Output the (X, Y) coordinate of the center of the cell containing the given text.  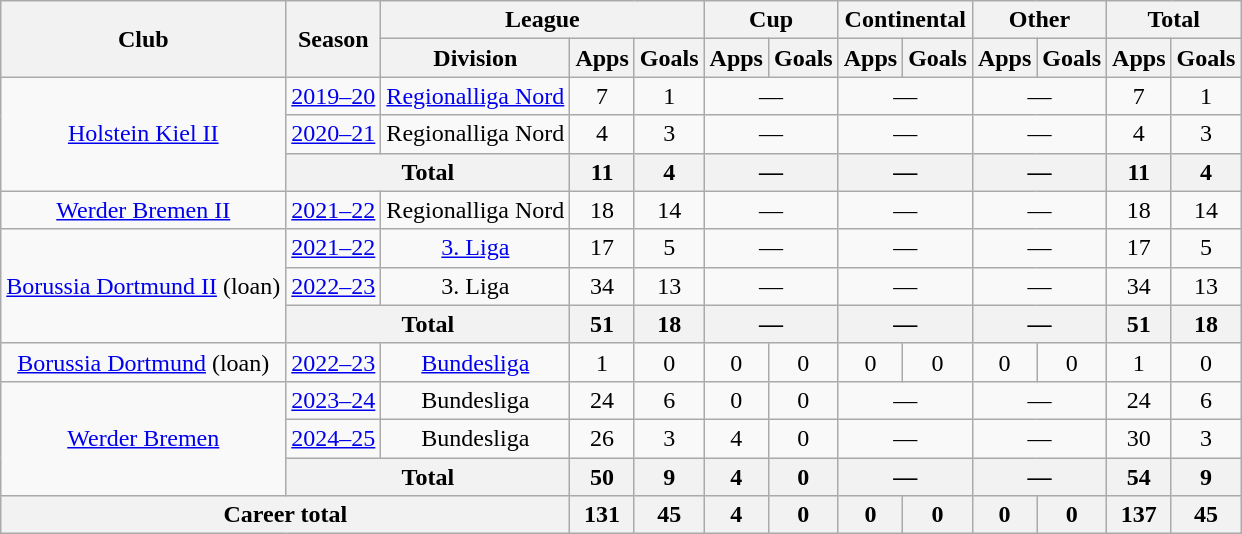
2019–20 (334, 96)
Continental (905, 20)
Club (144, 39)
Borussia Dortmund (loan) (144, 362)
137 (1139, 515)
Borussia Dortmund II (loan) (144, 286)
Career total (286, 515)
Cup (771, 20)
26 (602, 438)
Season (334, 39)
Division (476, 58)
Werder Bremen II (144, 210)
Other (1039, 20)
Werder Bremen (144, 438)
2020–21 (334, 134)
Holstein Kiel II (144, 134)
2024–25 (334, 438)
54 (1139, 477)
2023–24 (334, 400)
131 (602, 515)
League (542, 20)
30 (1139, 438)
50 (602, 477)
